For the text-containing cell, return its midpoint in [X, Y] coordinate format. 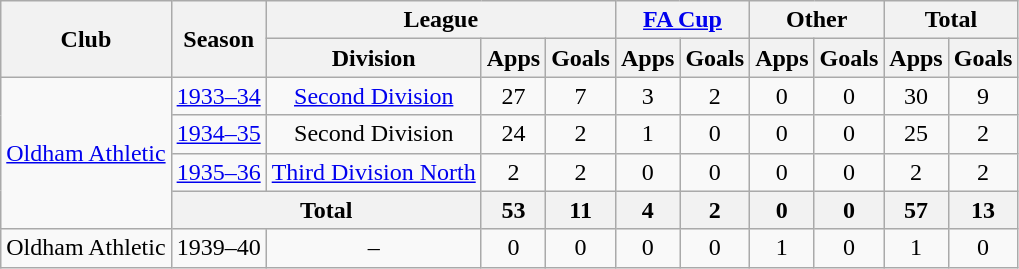
7 [581, 96]
Third Division North [374, 172]
Season [218, 39]
25 [916, 134]
27 [513, 96]
57 [916, 210]
League [440, 20]
3 [647, 96]
– [374, 248]
1935–36 [218, 172]
Division [374, 58]
11 [581, 210]
24 [513, 134]
30 [916, 96]
1939–40 [218, 248]
1933–34 [218, 96]
53 [513, 210]
Other [817, 20]
4 [647, 210]
Club [86, 39]
1934–35 [218, 134]
9 [983, 96]
FA Cup [682, 20]
13 [983, 210]
